Search for the cell housing the specified text and yield its (X, Y) center coordinate. 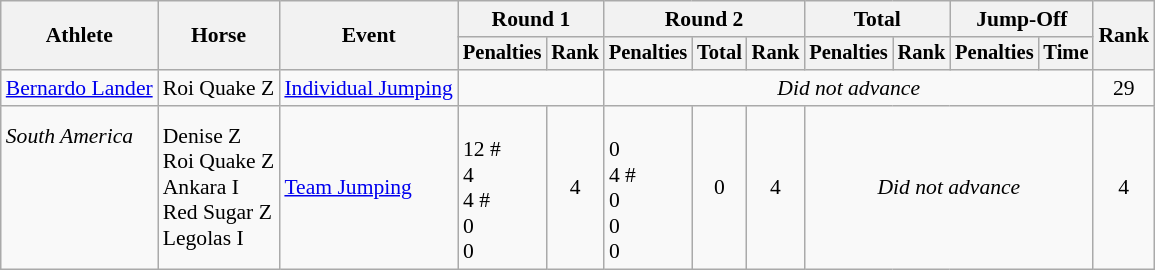
0 (720, 188)
Athlete (80, 36)
Round 2 (704, 19)
Round 1 (531, 19)
12 #44 #00 (502, 188)
Team Jumping (368, 188)
Horse (219, 36)
Bernardo Lander (80, 88)
29 (1124, 88)
South America (80, 188)
Jump-Off (1022, 19)
Time (1066, 54)
Individual Jumping (368, 88)
Roi Quake Z (219, 88)
Denise Z Roi Quake Z Ankara I Red Sugar Z Legolas I (219, 188)
Event (368, 36)
04 #000 (648, 188)
